Capture the cell that displays the provided text and extract its (X, Y) central coordinate. 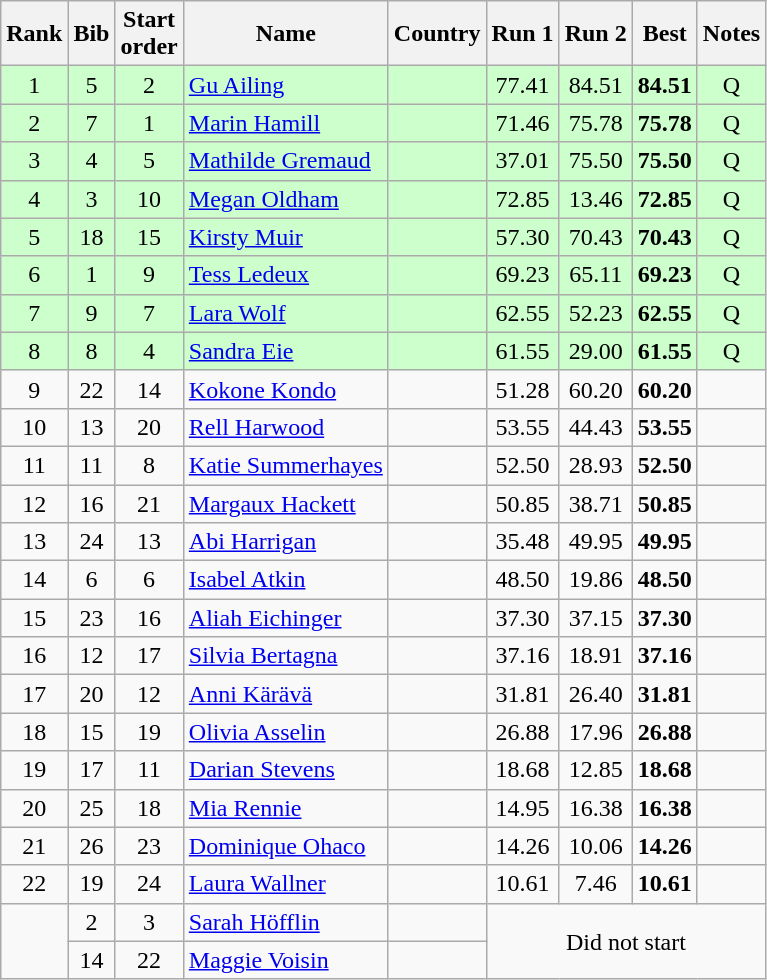
29.00 (596, 351)
12.85 (596, 770)
Run 2 (596, 34)
Kokone Kondo (286, 389)
Dominique Ohaco (286, 846)
Notes (731, 34)
Bib (92, 34)
Run 1 (522, 34)
Name (286, 34)
Margaux Hackett (286, 503)
Tess Ledeux (286, 275)
28.93 (596, 465)
18.91 (596, 656)
Best (664, 34)
26.40 (596, 694)
Sarah Höfflin (286, 922)
71.46 (522, 123)
Mathilde Gremaud (286, 161)
Darian Stevens (286, 770)
Isabel Atkin (286, 580)
7.46 (596, 884)
14.95 (522, 808)
17.96 (596, 732)
Did not start (626, 941)
Mia Rennie (286, 808)
Gu Ailing (286, 85)
Olivia Asselin (286, 732)
38.71 (596, 503)
Rell Harwood (286, 427)
37.01 (522, 161)
35.48 (522, 542)
Laura Wallner (286, 884)
51.28 (522, 389)
13.46 (596, 199)
Megan Oldham (286, 199)
52.23 (596, 313)
Kirsty Muir (286, 237)
Startorder (149, 34)
Maggie Voisin (286, 960)
10.06 (596, 846)
37.15 (596, 618)
Rank (34, 34)
Aliah Eichinger (286, 618)
Marin Hamill (286, 123)
Katie Summerhayes (286, 465)
Anni Kärävä (286, 694)
77.41 (522, 85)
57.30 (522, 237)
Sandra Eie (286, 351)
19.86 (596, 580)
Silvia Bertagna (286, 656)
44.43 (596, 427)
Lara Wolf (286, 313)
Country (437, 34)
26 (92, 846)
65.11 (596, 275)
Abi Harrigan (286, 542)
25 (92, 808)
